From the cell containing the given text, extract its center point as (x, y) coordinate. 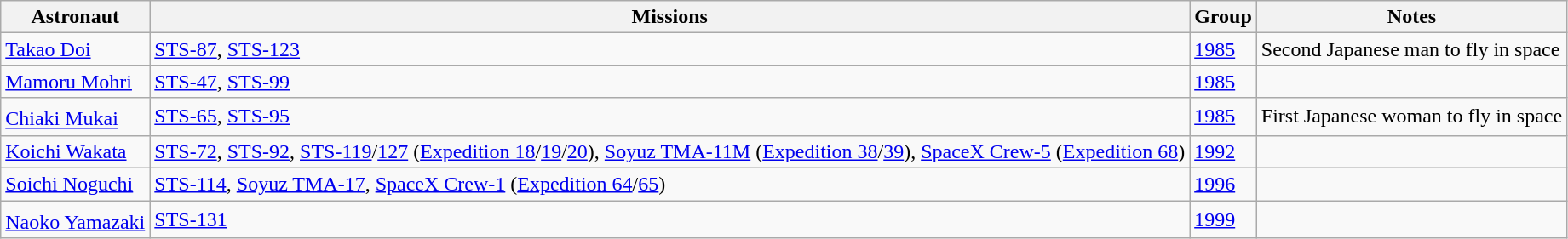
STS-47, STS-99 (669, 82)
STS-65, STS-95 (669, 117)
Second Japanese man to fly in space (1411, 49)
First Japanese woman to fly in space (1411, 117)
Naoko Yamazaki (75, 219)
STS-87, STS-123 (669, 49)
STS-114, Soyuz TMA-17, SpaceX Crew-1 (Expedition 64/65) (669, 185)
Astronaut (75, 17)
Koichi Wakata (75, 151)
Chiaki Mukai (75, 117)
Soichi Noguchi (75, 185)
Missions (669, 17)
Notes (1411, 17)
Takao Doi (75, 49)
1999 (1223, 219)
1992 (1223, 151)
1996 (1223, 185)
Mamoru Mohri (75, 82)
Group (1223, 17)
STS-131 (669, 219)
STS-72, STS-92, STS-119/127 (Expedition 18/19/20), Soyuz TMA-11M (Expedition 38/39), SpaceX Crew-5 (Expedition 68) (669, 151)
